Find where the given text appears and provide that cell's center as [x, y] coordinate. 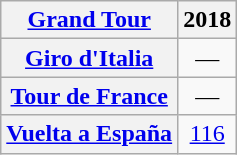
Tour de France [90, 96]
Vuelta a España [90, 134]
116 [208, 134]
Grand Tour [90, 20]
Giro d'Italia [90, 58]
2018 [208, 20]
